Return the [x, y] coordinate for the center point of the cell that contains the specified text.  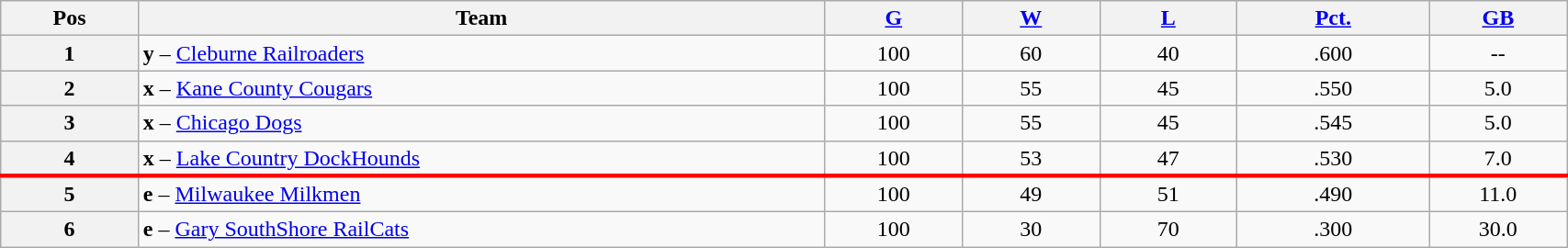
x – Kane County Cougars [481, 88]
L [1168, 18]
y – Cleburne Railroaders [481, 53]
3 [70, 123]
Pct. [1334, 18]
x – Lake Country DockHounds [481, 158]
4 [70, 158]
.530 [1334, 158]
7.0 [1498, 158]
.545 [1334, 123]
.600 [1334, 53]
GB [1498, 18]
30.0 [1498, 230]
6 [70, 230]
e – Gary SouthShore RailCats [481, 230]
60 [1032, 53]
1 [70, 53]
x – Chicago Dogs [481, 123]
Pos [70, 18]
30 [1032, 230]
70 [1168, 230]
W [1032, 18]
e – Milwaukee Milkmen [481, 194]
47 [1168, 158]
5 [70, 194]
G [894, 18]
Team [481, 18]
2 [70, 88]
.490 [1334, 194]
53 [1032, 158]
-- [1498, 53]
49 [1032, 194]
11.0 [1498, 194]
51 [1168, 194]
.550 [1334, 88]
.300 [1334, 230]
40 [1168, 53]
